Detect which cell encompasses the target text, then output its [X, Y] center coordinate. 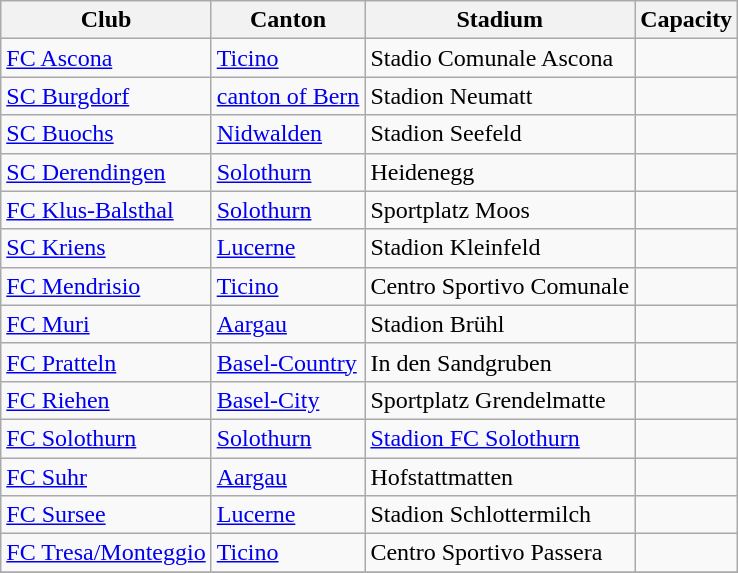
FC Klus-Balsthal [106, 210]
canton of Bern [288, 96]
Capacity [686, 20]
Stadion FC Solothurn [500, 438]
FC Pratteln [106, 362]
Heidenegg [500, 172]
FC Sursee [106, 515]
Stadion Seefeld [500, 134]
Hofstattmatten [500, 477]
SC Buochs [106, 134]
Club [106, 20]
FC Riehen [106, 400]
Stadion Kleinfeld [500, 248]
Sportplatz Moos [500, 210]
FC Ascona [106, 58]
FC Suhr [106, 477]
FC Mendrisio [106, 286]
Stadium [500, 20]
SC Derendingen [106, 172]
Centro Sportivo Comunale [500, 286]
FC Solothurn [106, 438]
SC Kriens [106, 248]
FC Tresa/Monteggio [106, 553]
Centro Sportivo Passera [500, 553]
FC Muri [106, 324]
SC Burgdorf [106, 96]
In den Sandgruben [500, 362]
Stadion Brühl [500, 324]
Stadio Comunale Ascona [500, 58]
Stadion Schlottermilch [500, 515]
Canton [288, 20]
Sportplatz Grendelmatte [500, 400]
Stadion Neumatt [500, 96]
Basel-Country [288, 362]
Basel-City [288, 400]
Nidwalden [288, 134]
